Search for the cell housing the specified text and yield its (X, Y) center coordinate. 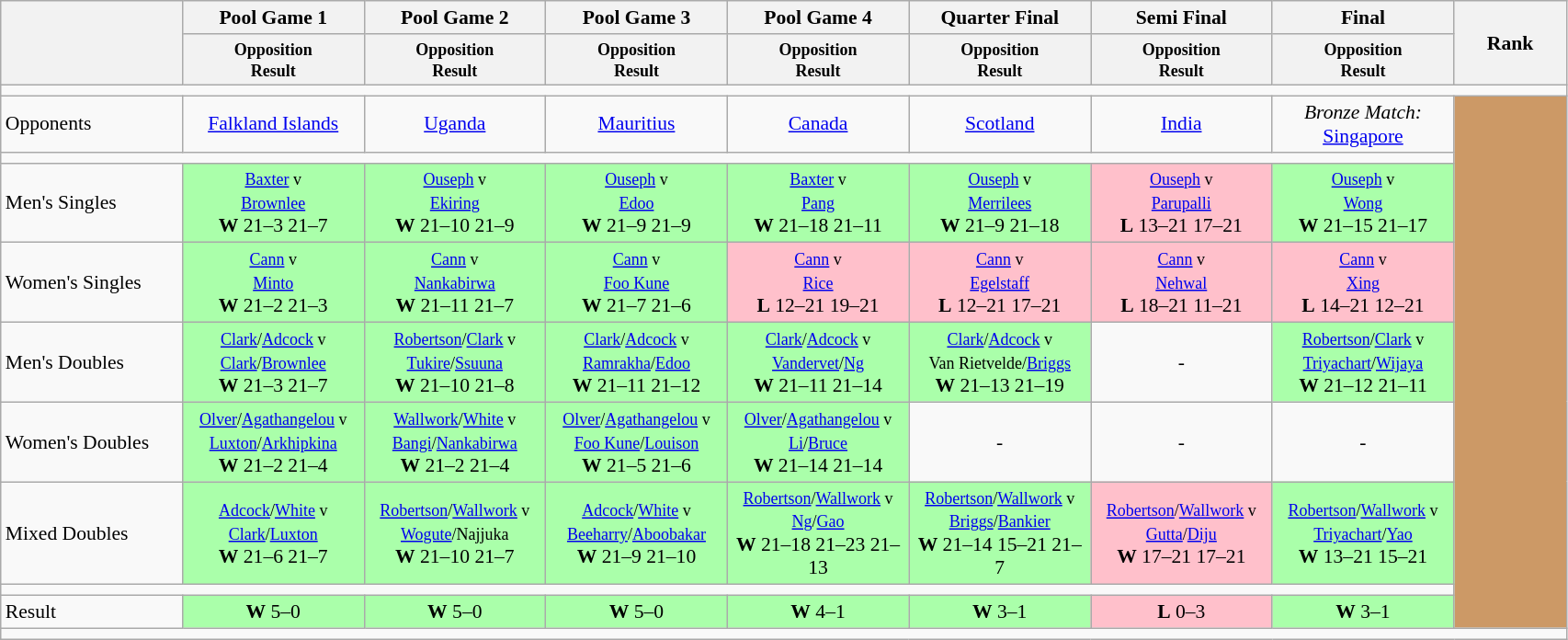
Ouseph v WongW 21–15 21–17 (1363, 202)
Opponents (92, 125)
Cann v NankabirwaW 21–11 21–7 (455, 283)
Robertson/Wallwork v Wogute/NajjukaW 21–10 21–7 (455, 533)
Olver/Agathangelou v Luxton/ArkhipkinaW 21–2 21–4 (273, 441)
Baxter v BrownleeW 21–3 21–7 (273, 202)
Ouseph v ParupalliL 13–21 17–21 (1181, 202)
Cann v RiceL 12–21 19–21 (818, 283)
Final (1363, 17)
Ouseph v EkiringW 21–10 21–9 (455, 202)
L 0–3 (1181, 612)
Quarter Final (1000, 17)
Bronze Match: Singapore (1363, 125)
Pool Game 2 (455, 17)
Scotland (1000, 125)
Clark/Adcock v Clark/BrownleeW 21–3 21–7 (273, 362)
Ouseph v EdooW 21–9 21–9 (637, 202)
Robertson/Wallwork v Gutta/DijuW 17–21 17–21 (1181, 533)
Adcock/White v Beeharry/AboobakarW 21–9 21–10 (637, 533)
Olver/Agathangelou v Foo Kune/LouisonW 21–5 21–6 (637, 441)
India (1181, 125)
Robertson/Clark v Triyachart/WijayaW 21–12 21–11 (1363, 362)
Cann v XingL 14–21 12–21 (1363, 283)
Result (92, 612)
Robertson/Wallwork v Ng/GaoW 21–18 21–23 21–13 (818, 533)
Falkland Islands (273, 125)
Robertson/Wallwork v Briggs/BankierW 21–14 15–21 21–7 (1000, 533)
Robertson/Clark v Tukire/SsuunaW 21–10 21–8 (455, 362)
Ouseph v MerrileesW 21–9 21–18 (1000, 202)
Canada (818, 125)
Pool Game 4 (818, 17)
Cann v NehwalL 18–21 11–21 (1181, 283)
Clark/Adcock v Vandervet/NgW 21–11 21–14 (818, 362)
Mauritius (637, 125)
Cann v EgelstaffL 12–21 17–21 (1000, 283)
W 4–1 (818, 612)
Rank (1511, 43)
Adcock/White v Clark/LuxtonW 21–6 21–7 (273, 533)
Pool Game 1 (273, 17)
Wallwork/White v Bangi/NankabirwaW 21–2 21–4 (455, 441)
Men's Doubles (92, 362)
Mixed Doubles (92, 533)
Women's Doubles (92, 441)
Robertson/Wallwork v Triyachart/YaoW 13–21 15–21 (1363, 533)
Uganda (455, 125)
Baxter v PangW 21–18 21–11 (818, 202)
Clark/Adcock v Ramrakha/EdooW 21–11 21–12 (637, 362)
Men's Singles (92, 202)
Cann v MintoW 21–2 21–3 (273, 283)
Olver/Agathangelou v Li/BruceW 21–14 21–14 (818, 441)
Pool Game 3 (637, 17)
Clark/Adcock v Van Rietvelde/BriggsW 21–13 21–19 (1000, 362)
Semi Final (1181, 17)
Cann v Foo KuneW 21–7 21–6 (637, 283)
Women's Singles (92, 283)
